Detect which cell encompasses the target text, then output its [x, y] center coordinate. 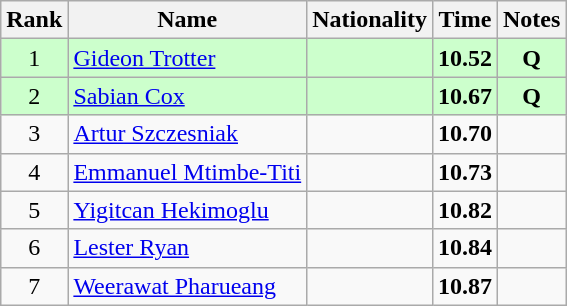
10.82 [464, 210]
Gideon Trotter [188, 58]
Rank [34, 20]
Nationality [370, 20]
2 [34, 96]
10.73 [464, 172]
Sabian Cox [188, 96]
10.70 [464, 134]
7 [34, 286]
3 [34, 134]
5 [34, 210]
4 [34, 172]
6 [34, 248]
Weerawat Pharueang [188, 286]
10.52 [464, 58]
1 [34, 58]
Artur Szczesniak [188, 134]
Notes [532, 20]
Lester Ryan [188, 248]
10.87 [464, 286]
Yigitcan Hekimoglu [188, 210]
Emmanuel Mtimbe-Titi [188, 172]
10.67 [464, 96]
10.84 [464, 248]
Name [188, 20]
Time [464, 20]
